Detect which cell encompasses the target text, then output its [X, Y] center coordinate. 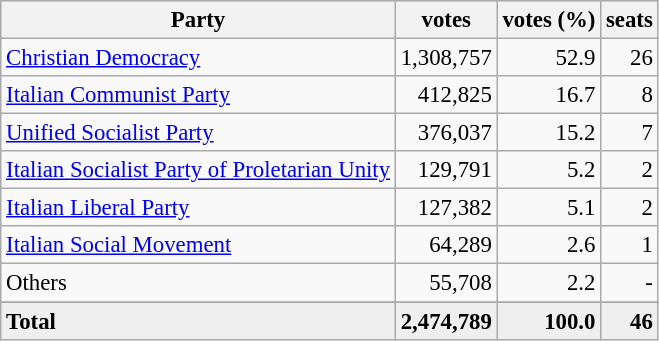
seats [630, 20]
8 [630, 95]
Italian Communist Party [198, 95]
Italian Socialist Party of Proletarian Unity [198, 170]
16.7 [549, 95]
1,308,757 [446, 58]
5.1 [549, 208]
376,037 [446, 133]
52.9 [549, 58]
1 [630, 245]
2,474,789 [446, 321]
Christian Democracy [198, 58]
Unified Socialist Party [198, 133]
Italian Liberal Party [198, 208]
Party [198, 20]
15.2 [549, 133]
46 [630, 321]
55,708 [446, 283]
votes [446, 20]
Italian Social Movement [198, 245]
2.6 [549, 245]
412,825 [446, 95]
129,791 [446, 170]
5.2 [549, 170]
2.2 [549, 283]
- [630, 283]
Others [198, 283]
26 [630, 58]
votes (%) [549, 20]
Total [198, 321]
7 [630, 133]
100.0 [549, 321]
64,289 [446, 245]
127,382 [446, 208]
